Extract the [X, Y] coordinate from the center of the cell holding the provided text.  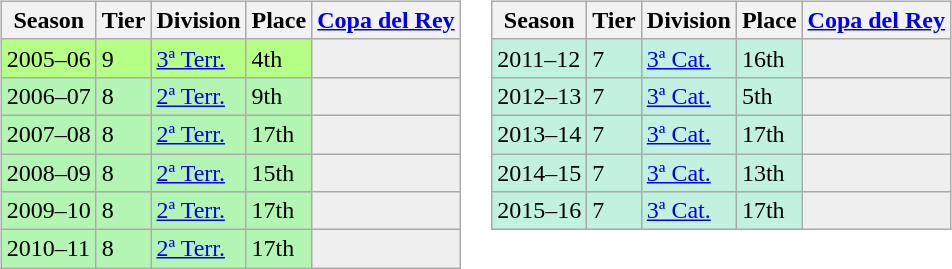
2006–07 [48, 96]
2010–11 [48, 249]
15th [279, 173]
16th [769, 58]
2014–15 [540, 173]
2008–09 [48, 173]
2011–12 [540, 58]
2005–06 [48, 58]
13th [769, 173]
2007–08 [48, 134]
2012–13 [540, 96]
2013–14 [540, 134]
9 [124, 58]
4th [279, 58]
2015–16 [540, 211]
2009–10 [48, 211]
9th [279, 96]
3ª Terr. [198, 58]
5th [769, 96]
